Find where the given text appears and provide that cell's center as [x, y] coordinate. 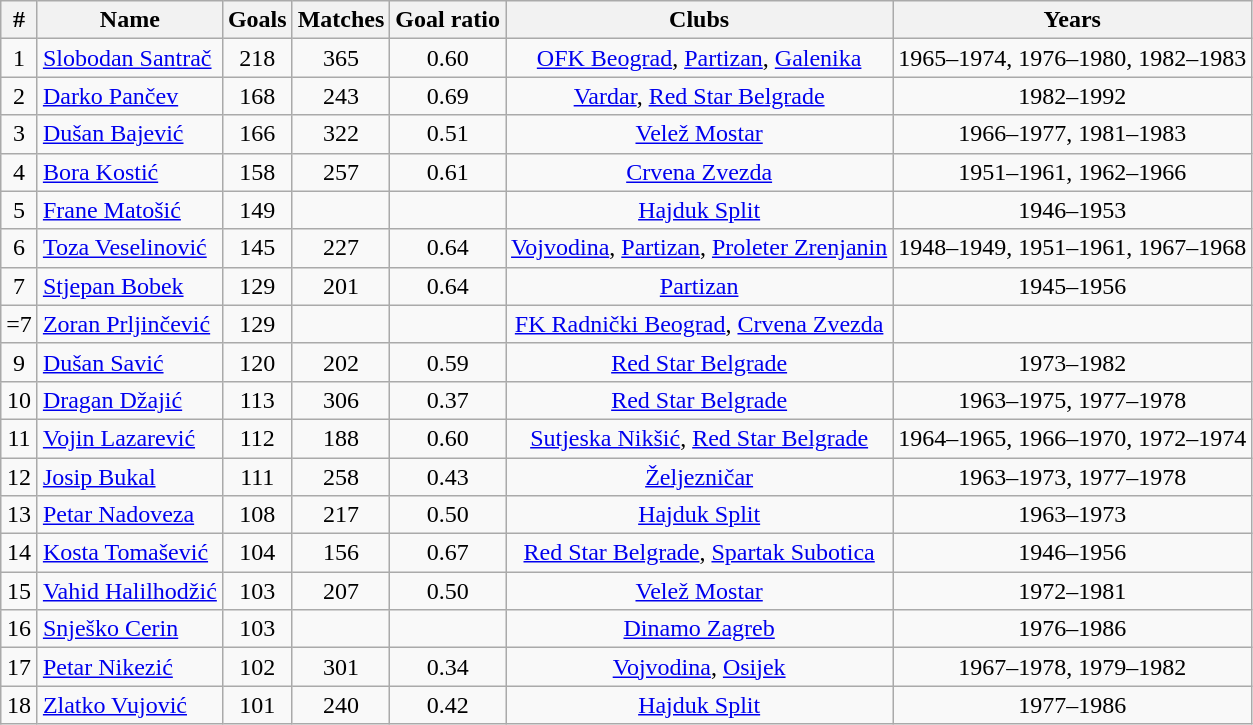
Snješko Cerin [130, 629]
Vardar, Red Star Belgrade [700, 96]
258 [341, 477]
Sutjeska Nikšić, Red Star Belgrade [700, 438]
Frane Matošić [130, 210]
Josip Bukal [130, 477]
0.69 [448, 96]
120 [257, 362]
FK Radnički Beograd, Crvena Zvezda [700, 324]
0.42 [448, 705]
Red Star Belgrade, Spartak Subotica [700, 553]
322 [341, 134]
1973–1982 [1072, 362]
Dušan Bajević [130, 134]
Slobodan Santrač [130, 58]
1966–1977, 1981–1983 [1072, 134]
Zoran Prljinčević [130, 324]
227 [341, 248]
Vahid Halilhodžić [130, 591]
217 [341, 515]
207 [341, 591]
1982–1992 [1072, 96]
0.67 [448, 553]
12 [20, 477]
149 [257, 210]
1977–1986 [1072, 705]
201 [341, 286]
7 [20, 286]
1963–1975, 1977–1978 [1072, 400]
1946–1953 [1072, 210]
Bora Kostić [130, 172]
166 [257, 134]
Kosta Tomašević [130, 553]
218 [257, 58]
0.51 [448, 134]
101 [257, 705]
1965–1974, 1976–1980, 1982–1983 [1072, 58]
2 [20, 96]
Dragan Džajić [130, 400]
1951–1961, 1962–1966 [1072, 172]
Željezničar [700, 477]
1946–1956 [1072, 553]
1945–1956 [1072, 286]
Toza Veselinović [130, 248]
15 [20, 591]
Darko Pančev [130, 96]
OFK Beograd, Partizan, Galenika [700, 58]
14 [20, 553]
0.61 [448, 172]
4 [20, 172]
Clubs [700, 20]
168 [257, 96]
1948–1949, 1951–1961, 1967–1968 [1072, 248]
0.37 [448, 400]
11 [20, 438]
Years [1072, 20]
3 [20, 134]
Partizan [700, 286]
0.43 [448, 477]
1963–1973, 1977–1978 [1072, 477]
Stjepan Bobek [130, 286]
257 [341, 172]
17 [20, 667]
Petar Nadoveza [130, 515]
1967–1978, 1979–1982 [1072, 667]
0.34 [448, 667]
Petar Nikezić [130, 667]
1963–1973 [1072, 515]
158 [257, 172]
Goal ratio [448, 20]
Vojin Lazarević [130, 438]
1 [20, 58]
112 [257, 438]
113 [257, 400]
1964–1965, 1966–1970, 1972–1974 [1072, 438]
365 [341, 58]
Dinamo Zagreb [700, 629]
Zlatko Vujović [130, 705]
145 [257, 248]
9 [20, 362]
18 [20, 705]
Dušan Savić [130, 362]
188 [341, 438]
5 [20, 210]
Goals [257, 20]
240 [341, 705]
243 [341, 96]
13 [20, 515]
301 [341, 667]
=7 [20, 324]
306 [341, 400]
111 [257, 477]
Matches [341, 20]
156 [341, 553]
Vojvodina, Osijek [700, 667]
104 [257, 553]
1972–1981 [1072, 591]
108 [257, 515]
0.59 [448, 362]
Crvena Zvezda [700, 172]
202 [341, 362]
10 [20, 400]
# [20, 20]
Name [130, 20]
16 [20, 629]
102 [257, 667]
1976–1986 [1072, 629]
Vojvodina, Partizan, Proleter Zrenjanin [700, 248]
6 [20, 248]
